Return (X, Y) of the center of cell containing provided text 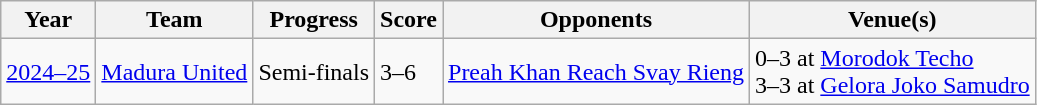
Year (48, 20)
Madura United (174, 72)
Score (409, 20)
Team (174, 20)
Preah Khan Reach Svay Rieng (596, 72)
3–6 (409, 72)
0–3 at Morodok Techo3–3 at Gelora Joko Samudro (892, 72)
Venue(s) (892, 20)
Semi-finals (314, 72)
2024–25 (48, 72)
Progress (314, 20)
Opponents (596, 20)
